Extract the (x, y) coordinate from the center of the cell holding the provided text.  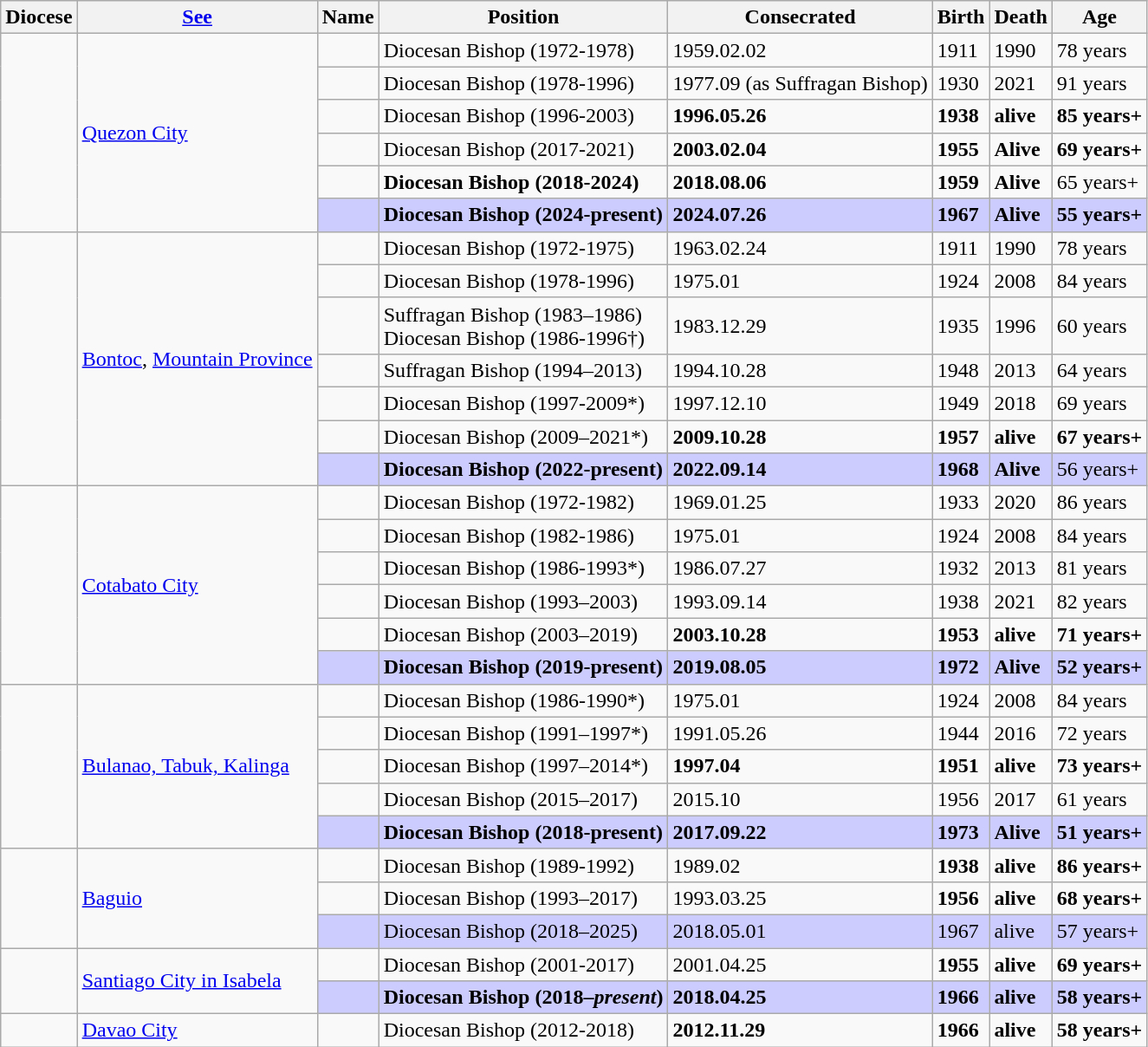
Baguio (198, 898)
1997.04 (801, 766)
Suffragan Bishop (1994–2013) (523, 370)
64 years (1099, 370)
Diocesan Bishop (1993–2003) (523, 602)
1968 (961, 470)
Diocesan Bishop (1997–2014*) (523, 766)
2018.04.25 (801, 998)
1944 (961, 733)
2001.04.25 (801, 965)
Suffragan Bishop (1983–1986)Diocesan Bishop (1986-1996†) (523, 326)
Diocesan Bishop (2024-present) (523, 215)
1951 (961, 766)
Diocesan Bishop (2015–2017) (523, 799)
Diocesan Bishop (2019-present) (523, 667)
Diocesan Bishop (2003–2019) (523, 634)
Cotabato City (198, 585)
73 years+ (1099, 766)
Diocesan Bishop (1989-1992) (523, 865)
2022.09.14 (801, 470)
69 years (1099, 403)
55 years+ (1099, 215)
2024.07.26 (801, 215)
1993.09.14 (801, 602)
Diocesan Bishop (2018-2024) (523, 182)
1997.12.10 (801, 403)
1932 (961, 569)
1993.03.25 (801, 898)
1953 (961, 634)
1959 (961, 182)
Quezon City (198, 133)
2017 (1021, 799)
1969.01.25 (801, 503)
Diocesan Bishop (1993–2017) (523, 898)
Birth (961, 17)
2003.02.04 (801, 149)
Santiago City in Isabela (198, 981)
Diocesan Bishop (2009–2021*) (523, 436)
2019.08.05 (801, 667)
82 years (1099, 602)
2015.10 (801, 799)
61 years (1099, 799)
Diocesan Bishop (2018-present) (523, 832)
Diocesan Bishop (2022-present) (523, 470)
2018.08.06 (801, 182)
Diocesan Bishop (1997-2009*) (523, 403)
1989.02 (801, 865)
2020 (1021, 503)
Diocesan Bishop (2012-2018) (523, 1031)
72 years (1099, 733)
1957 (961, 436)
Position (523, 17)
1977.09 (as Suffragan Bishop) (801, 83)
86 years+ (1099, 865)
67 years+ (1099, 436)
Diocesan Bishop (1972-1978) (523, 50)
2017.09.22 (801, 832)
Diocesan Bishop (1986-1990*) (523, 700)
Diocesan Bishop (1991–1997*) (523, 733)
Name (348, 17)
1986.07.27 (801, 569)
2012.11.29 (801, 1031)
Diocesan Bishop (2018–present) (523, 998)
2003.10.28 (801, 634)
Diocesan Bishop (2018–2025) (523, 931)
Diocesan Bishop (1972-1982) (523, 503)
Age (1099, 17)
86 years (1099, 503)
1994.10.28 (801, 370)
Consecrated (801, 17)
Diocese (39, 17)
1930 (961, 83)
2016 (1021, 733)
1963.02.24 (801, 248)
Bontoc, Mountain Province (198, 359)
Davao City (198, 1031)
1983.12.29 (801, 326)
1933 (961, 503)
Diocesan Bishop (2017-2021) (523, 149)
1935 (961, 326)
Bulanao, Tabuk, Kalinga (198, 766)
1959.02.02 (801, 50)
Diocesan Bishop (1982-1986) (523, 536)
1948 (961, 370)
56 years+ (1099, 470)
1996 (1021, 326)
60 years (1099, 326)
Diocesan Bishop (1996-2003) (523, 116)
85 years+ (1099, 116)
2009.10.28 (801, 436)
1973 (961, 832)
68 years+ (1099, 898)
2018 (1021, 403)
Diocesan Bishop (1986-1993*) (523, 569)
52 years+ (1099, 667)
51 years+ (1099, 832)
2018.05.01 (801, 931)
65 years+ (1099, 182)
1996.05.26 (801, 116)
71 years+ (1099, 634)
1991.05.26 (801, 733)
1949 (961, 403)
81 years (1099, 569)
Death (1021, 17)
1972 (961, 667)
57 years+ (1099, 931)
Diocesan Bishop (2001-2017) (523, 965)
Diocesan Bishop (1972-1975) (523, 248)
See (198, 17)
91 years (1099, 83)
